Return [X, Y] of the center of cell containing provided text 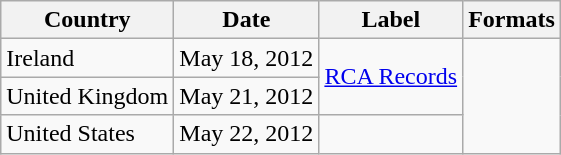
Country [88, 20]
Formats [512, 20]
Date [246, 20]
RCA Records [391, 77]
May 22, 2012 [246, 134]
United Kingdom [88, 96]
Ireland [88, 58]
Label [391, 20]
May 18, 2012 [246, 58]
United States [88, 134]
May 21, 2012 [246, 96]
